Return [X, Y] of the center of cell containing provided text 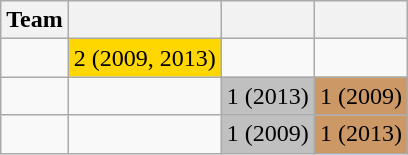
Team [35, 20]
2 (2009, 2013) [144, 58]
